Capture the cell that displays the provided text and extract its (x, y) central coordinate. 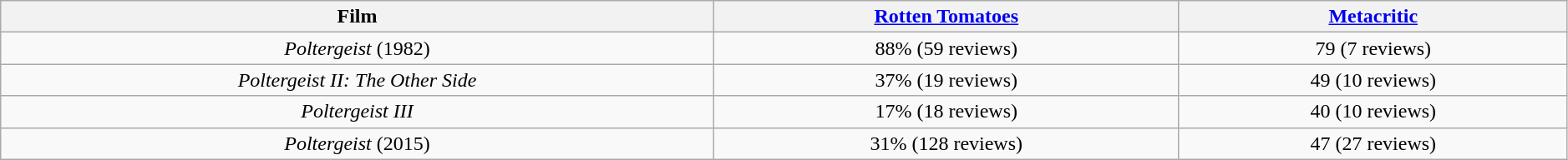
40 (10 reviews) (1373, 112)
Rotten Tomatoes (946, 17)
47 (27 reviews) (1373, 143)
Metacritic (1373, 17)
Film (358, 17)
49 (10 reviews) (1373, 80)
31% (128 reviews) (946, 143)
88% (59 reviews) (946, 48)
17% (18 reviews) (946, 112)
79 (7 reviews) (1373, 48)
Poltergeist (1982) (358, 48)
37% (19 reviews) (946, 80)
Poltergeist III (358, 112)
Poltergeist II: The Other Side (358, 80)
Poltergeist (2015) (358, 143)
